Identify which cell holds the provided text, then report its [x, y] central coordinate. 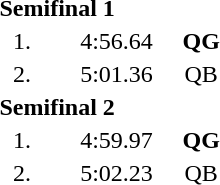
4:59.97 [116, 140]
5:01.36 [116, 74]
4:56.64 [116, 41]
